Scan for the cell matching the given text and deliver its (X, Y) coordinate at center. 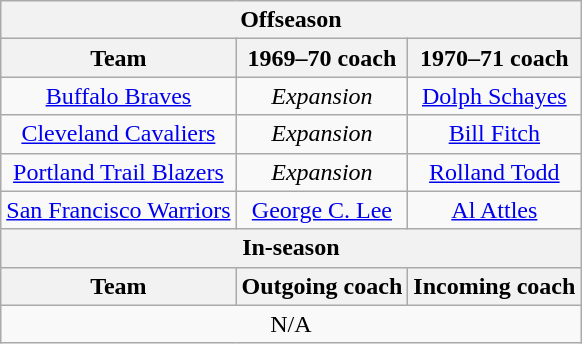
Offseason (291, 20)
Rolland Todd (494, 172)
N/A (291, 324)
In-season (291, 248)
San Francisco Warriors (118, 210)
Dolph Schayes (494, 96)
Portland Trail Blazers (118, 172)
Al Attles (494, 210)
Cleveland Cavaliers (118, 134)
Incoming coach (494, 286)
Bill Fitch (494, 134)
1970–71 coach (494, 58)
Buffalo Braves (118, 96)
George C. Lee (322, 210)
Outgoing coach (322, 286)
1969–70 coach (322, 58)
